For the text-containing cell, return its midpoint in [x, y] coordinate format. 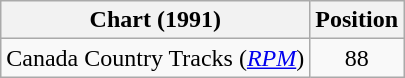
Position [357, 20]
88 [357, 58]
Canada Country Tracks (RPM) [156, 58]
Chart (1991) [156, 20]
